Capture the cell that displays the provided text and extract its [x, y] central coordinate. 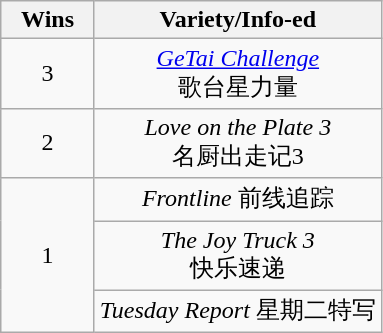
2 [48, 143]
1 [48, 256]
The Joy Truck 3 快乐速递 [238, 255]
Love on the Plate 3 名厨出走记3 [238, 143]
Tuesday Report 星期二特写 [238, 312]
Wins [48, 20]
3 [48, 74]
Variety/Info-ed [238, 20]
Frontline 前线追踪 [238, 200]
GeTai Challenge 歌台星力量 [238, 74]
